Identify which cell holds the provided text, then report its [x, y] central coordinate. 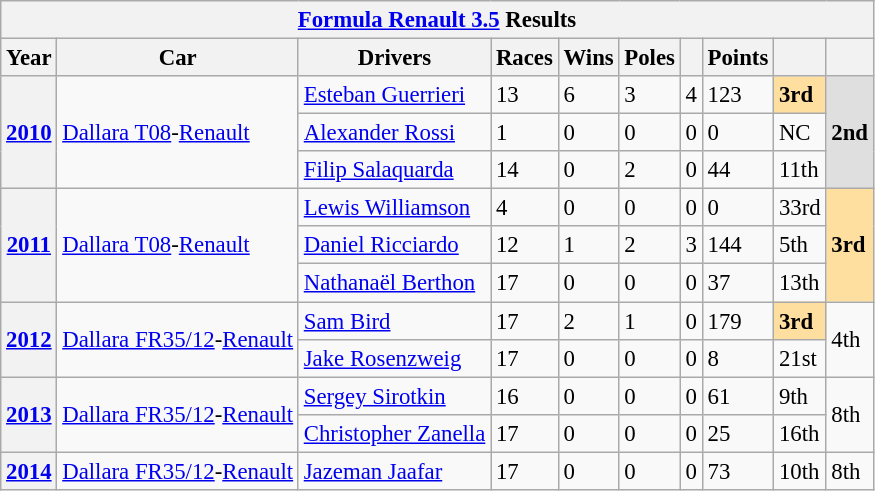
16th [800, 433]
Races [525, 58]
Formula Renault 3.5 Results [438, 20]
Sam Bird [394, 321]
2014 [29, 471]
2010 [29, 132]
Jake Rosenzweig [394, 358]
Car [178, 58]
Nathanaël Berthon [394, 283]
Daniel Ricciardo [394, 245]
Year [29, 58]
Alexander Rossi [394, 133]
33rd [800, 208]
Points [738, 58]
11th [800, 170]
21st [800, 358]
Christopher Zanella [394, 433]
13 [525, 95]
4th [850, 340]
5th [800, 245]
37 [738, 283]
2nd [850, 132]
13th [800, 283]
Lewis Williamson [394, 208]
12 [525, 245]
Jazeman Jaafar [394, 471]
2011 [29, 246]
14 [525, 170]
123 [738, 95]
Filip Salaquarda [394, 170]
25 [738, 433]
Esteban Guerrieri [394, 95]
9th [800, 396]
179 [738, 321]
Poles [650, 58]
2013 [29, 414]
NC [800, 133]
10th [800, 471]
6 [588, 95]
44 [738, 170]
2012 [29, 340]
144 [738, 245]
Wins [588, 58]
Drivers [394, 58]
73 [738, 471]
16 [525, 396]
8 [738, 358]
Sergey Sirotkin [394, 396]
61 [738, 396]
